From the cell containing the given text, extract its center point as (x, y) coordinate. 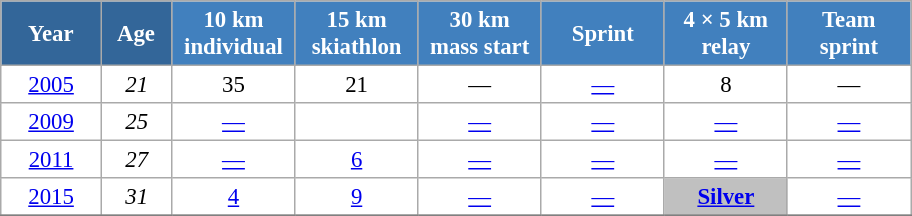
30 km mass start (480, 34)
Sprint (602, 34)
10 km individual (234, 34)
2015 (52, 197)
8 (726, 85)
27 (136, 160)
15 km skiathlon (356, 34)
Age (136, 34)
9 (356, 197)
35 (234, 85)
31 (136, 197)
25 (136, 122)
4 (234, 197)
Silver (726, 197)
Year (52, 34)
2009 (52, 122)
6 (356, 160)
Team sprint (848, 34)
2005 (52, 85)
2011 (52, 160)
4 × 5 km relay (726, 34)
